Locate the cell with the specified text and output its [x, y] center coordinate. 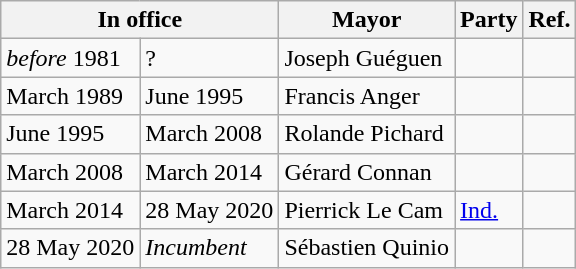
In office [140, 20]
Incumbent [210, 248]
Sébastien Quinio [367, 248]
? [210, 58]
Pierrick Le Cam [367, 210]
Joseph Guéguen [367, 58]
Party [489, 20]
Rolande Pichard [367, 134]
Ind. [489, 210]
Gérard Connan [367, 172]
before 1981 [70, 58]
Francis Anger [367, 96]
Ref. [550, 20]
Mayor [367, 20]
March 1989 [70, 96]
